From the cell containing the given text, extract its center point as [X, Y] coordinate. 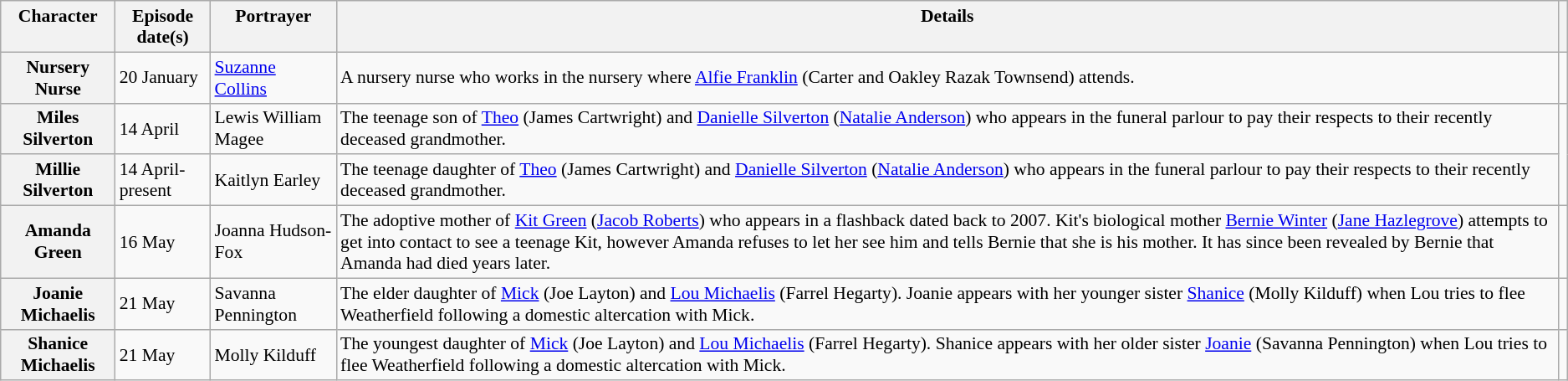
Amanda Green [59, 243]
Shanice Michaelis [59, 355]
Millie Silverton [59, 181]
Details [947, 27]
14 April-present [163, 181]
Savanna Pennington [274, 303]
Lewis William Magee [274, 129]
16 May [163, 243]
Kaitlyn Earley [274, 181]
Character [59, 27]
Portrayer [274, 27]
14 April [163, 129]
Joanie Michaelis [59, 303]
Nursery Nurse [59, 77]
Miles Silverton [59, 129]
Joanna Hudson-Fox [274, 243]
20 January [163, 77]
Molly Kilduff [274, 355]
Episode date(s) [163, 27]
A nursery nurse who works in the nursery where Alfie Franklin (Carter and Oakley Razak Townsend) attends. [947, 77]
Suzanne Collins [274, 77]
